Output the (X, Y) coordinate of the center of the cell containing the given text.  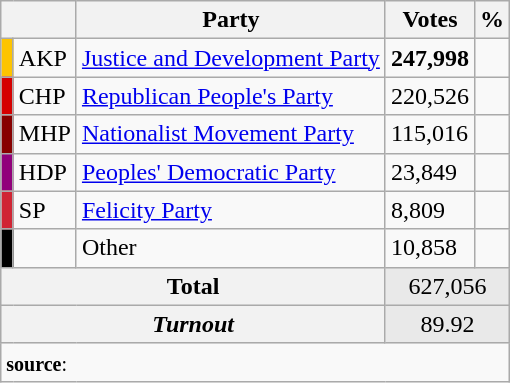
247,998 (430, 58)
SP (44, 210)
627,056 (447, 286)
23,849 (430, 172)
8,809 (430, 210)
10,858 (430, 248)
89.92 (447, 324)
Party (230, 20)
Turnout (194, 324)
115,016 (430, 134)
HDP (44, 172)
Total (194, 286)
% (492, 20)
Republican People's Party (230, 96)
Votes (430, 20)
Justice and Development Party (230, 58)
source: (256, 362)
CHP (44, 96)
Peoples' Democratic Party (230, 172)
MHP (44, 134)
Other (230, 248)
Nationalist Movement Party (230, 134)
Felicity Party (230, 210)
220,526 (430, 96)
AKP (44, 58)
